Determine the (x, y) coordinate at the center of the cell enclosing the given text.  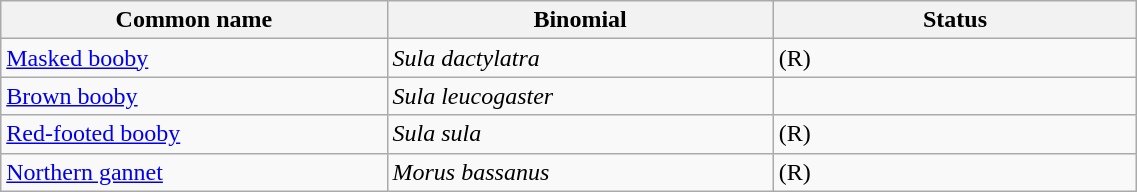
Red-footed booby (194, 134)
Northern gannet (194, 172)
Masked booby (194, 58)
Sula dactylatra (580, 58)
Status (955, 20)
Common name (194, 20)
Sula sula (580, 134)
Brown booby (194, 96)
Sula leucogaster (580, 96)
Binomial (580, 20)
Morus bassanus (580, 172)
